Output the (x, y) coordinate of the center of the cell containing the given text.  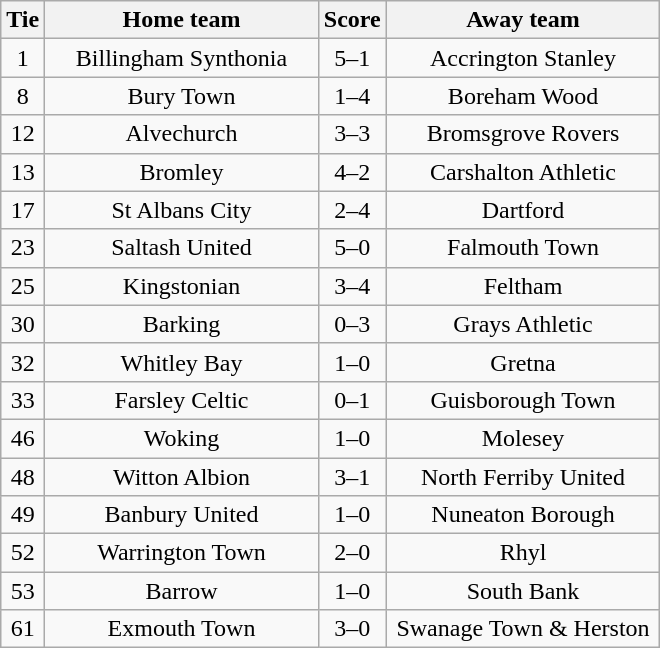
Bromsgrove Rovers (523, 134)
53 (23, 591)
Banbury United (182, 515)
2–0 (352, 553)
Swanage Town & Herston (523, 629)
Alvechurch (182, 134)
46 (23, 438)
23 (23, 248)
Nuneaton Borough (523, 515)
Grays Athletic (523, 324)
Saltash United (182, 248)
Kingstonian (182, 286)
South Bank (523, 591)
12 (23, 134)
Molesey (523, 438)
17 (23, 210)
Warrington Town (182, 553)
Bury Town (182, 96)
Feltham (523, 286)
4–2 (352, 172)
Rhyl (523, 553)
61 (23, 629)
1 (23, 58)
0–3 (352, 324)
Dartford (523, 210)
Accrington Stanley (523, 58)
Woking (182, 438)
Guisborough Town (523, 400)
St Albans City (182, 210)
Bromley (182, 172)
5–1 (352, 58)
Score (352, 20)
Billingham Synthonia (182, 58)
3–1 (352, 477)
5–0 (352, 248)
Carshalton Athletic (523, 172)
3–3 (352, 134)
30 (23, 324)
3–4 (352, 286)
49 (23, 515)
Whitley Bay (182, 362)
Farsley Celtic (182, 400)
3–0 (352, 629)
25 (23, 286)
Barking (182, 324)
Home team (182, 20)
2–4 (352, 210)
Tie (23, 20)
8 (23, 96)
1–4 (352, 96)
13 (23, 172)
32 (23, 362)
Witton Albion (182, 477)
33 (23, 400)
Exmouth Town (182, 629)
Barrow (182, 591)
48 (23, 477)
52 (23, 553)
Boreham Wood (523, 96)
Away team (523, 20)
Falmouth Town (523, 248)
North Ferriby United (523, 477)
Gretna (523, 362)
0–1 (352, 400)
